Output the [X, Y] coordinate of the center of the cell containing the given text.  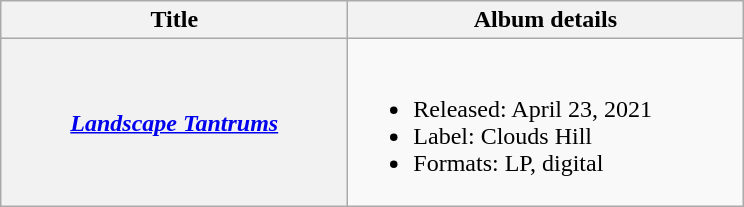
Title [174, 20]
Album details [546, 20]
Landscape Tantrums [174, 122]
Released: April 23, 2021Label: Clouds HillFormats: LP, digital [546, 122]
